Provide the [x, y] coordinate of the cell's center where the given text is located.  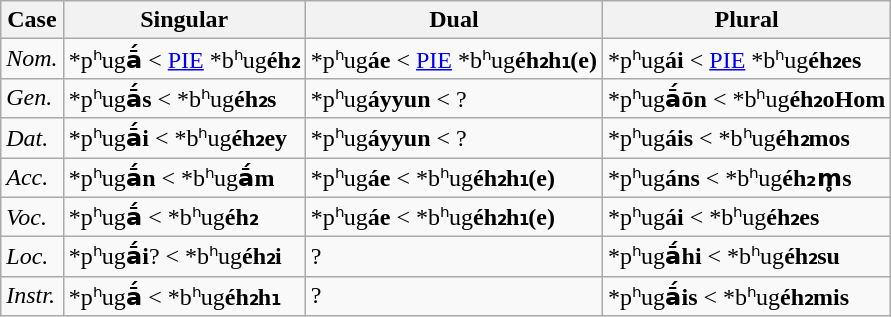
Singular [184, 20]
Acc. [32, 178]
*pʰugā́hi < *bʰugéh₂su [747, 257]
Voc. [32, 217]
*pʰugáis < *bʰugéh₂mos [747, 138]
*pʰugái < PIE *bʰugéh₂es [747, 59]
*pʰugā́i < *bʰugéh₂ey [184, 138]
*pʰugā́i? < *bʰugéh₂i [184, 257]
*pʰugā́ < *bʰugéh₂ [184, 217]
Dual [454, 20]
Nom. [32, 59]
Case [32, 20]
*pʰugáns < *bʰugéh₂m̥s [747, 178]
*pʰugā́ < *bʰugéh₂h₁ [184, 296]
*pʰugái < *bʰugéh₂es [747, 217]
*pʰugā́ < PIE *bʰugéh₂ [184, 59]
*pʰugā́is < *bʰugéh₂mis [747, 296]
*pʰugáe < PIE *bʰugéh₂h₁(e) [454, 59]
Gen. [32, 98]
*pʰugā́s < *bʰugéh₂s [184, 98]
*pʰugā́n < *bʰugā́m [184, 178]
Dat. [32, 138]
Instr. [32, 296]
Plural [747, 20]
*pʰugā́ōn < *bʰugéh₂oHom [747, 98]
Loc. [32, 257]
